Pinpoint the cell where the given text exists, returning its (x, y) midpoint coordinate. 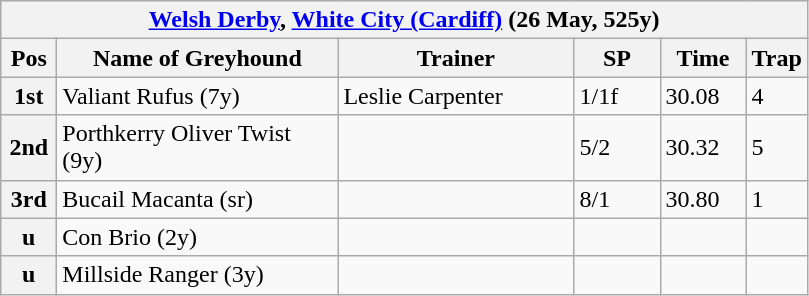
Welsh Derby, White City (Cardiff) (26 May, 525y) (404, 20)
SP (617, 58)
Pos (29, 58)
Trap (776, 58)
30.80 (703, 199)
2nd (29, 148)
Millside Ranger (3y) (198, 275)
Time (703, 58)
Porthkerry Oliver Twist (9y) (198, 148)
Valiant Rufus (7y) (198, 96)
5 (776, 148)
1st (29, 96)
30.08 (703, 96)
Leslie Carpenter (456, 96)
5/2 (617, 148)
8/1 (617, 199)
Bucail Macanta (sr) (198, 199)
3rd (29, 199)
Name of Greyhound (198, 58)
4 (776, 96)
1 (776, 199)
Con Brio (2y) (198, 237)
30.32 (703, 148)
Trainer (456, 58)
1/1f (617, 96)
